Determine the [x, y] coordinate at the center of the cell enclosing the given text.  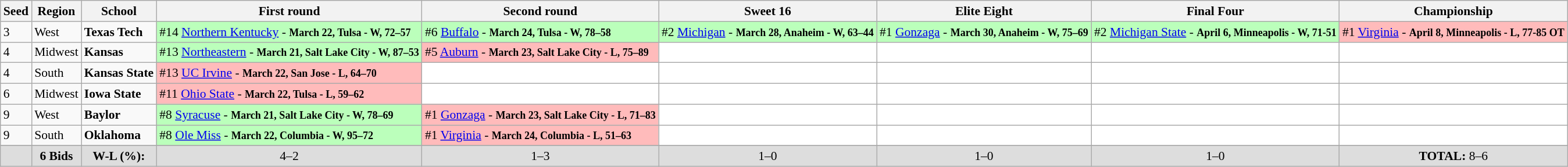
Final Four [1215, 11]
#2 Michigan State - April 6, Minneapolis - W, 71-51 [1215, 32]
4–2 [290, 157]
School [119, 11]
Texas Tech [119, 32]
6 Bids [56, 157]
6 [16, 94]
#14 Northern Kentucky - March 22, Tulsa - W, 72–57 [290, 32]
Region [56, 11]
Kansas State [119, 73]
1–3 [541, 157]
Baylor [119, 115]
Sweet 16 [767, 11]
#1 Gonzaga - March 23, Salt Lake City - L, 71–83 [541, 115]
TOTAL: 8–6 [1453, 157]
W-L (%): [119, 157]
#5 Auburn - March 23, Salt Lake City - L, 75–89 [541, 52]
Seed [16, 11]
#11 Ohio State - March 22, Tulsa - L, 59–62 [290, 94]
Championship [1453, 11]
Iowa State [119, 94]
First round [290, 11]
Oklahoma [119, 136]
#8 Ole Miss - March 22, Columbia - W, 95–72 [290, 136]
Kansas [119, 52]
#1 Gonzaga - March 30, Anaheim - W, 75–69 [984, 32]
#13 UC Irvine - March 22, San Jose - L, 64–70 [290, 73]
Elite Eight [984, 11]
Second round [541, 11]
3 [16, 32]
#1 Virginia - March 24, Columbia - L, 51–63 [541, 136]
#1 Virginia - April 8, Minneapolis - L, 77-85 OT [1453, 32]
#13 Northeastern - March 21, Salt Lake City - W, 87–53 [290, 52]
#2 Michigan - March 28, Anaheim - W, 63–44 [767, 32]
#6 Buffalo - March 24, Tulsa - W, 78–58 [541, 32]
#8 Syracuse - March 21, Salt Lake City - W, 78–69 [290, 115]
